Determine the [x, y] coordinate at the center of the cell enclosing the given text.  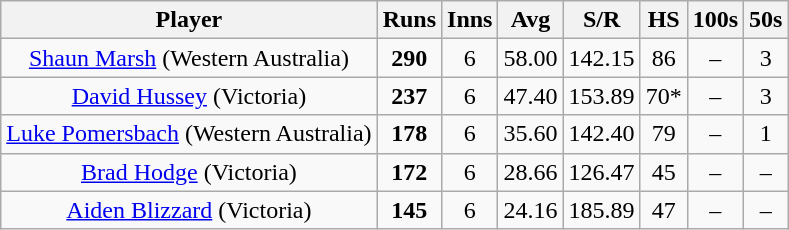
142.40 [602, 134]
50s [766, 20]
S/R [602, 20]
1 [766, 134]
45 [664, 172]
Avg [530, 20]
126.47 [602, 172]
153.89 [602, 96]
Aiden Blizzard (Victoria) [189, 210]
Inns [470, 20]
79 [664, 134]
100s [715, 20]
237 [409, 96]
Player [189, 20]
86 [664, 58]
35.60 [530, 134]
142.15 [602, 58]
145 [409, 210]
185.89 [602, 210]
Luke Pomersbach (Western Australia) [189, 134]
290 [409, 58]
70* [664, 96]
Runs [409, 20]
HS [664, 20]
172 [409, 172]
47 [664, 210]
178 [409, 134]
David Hussey (Victoria) [189, 96]
28.66 [530, 172]
Brad Hodge (Victoria) [189, 172]
Shaun Marsh (Western Australia) [189, 58]
58.00 [530, 58]
24.16 [530, 210]
47.40 [530, 96]
